For the text-containing cell, return its midpoint in (x, y) coordinate format. 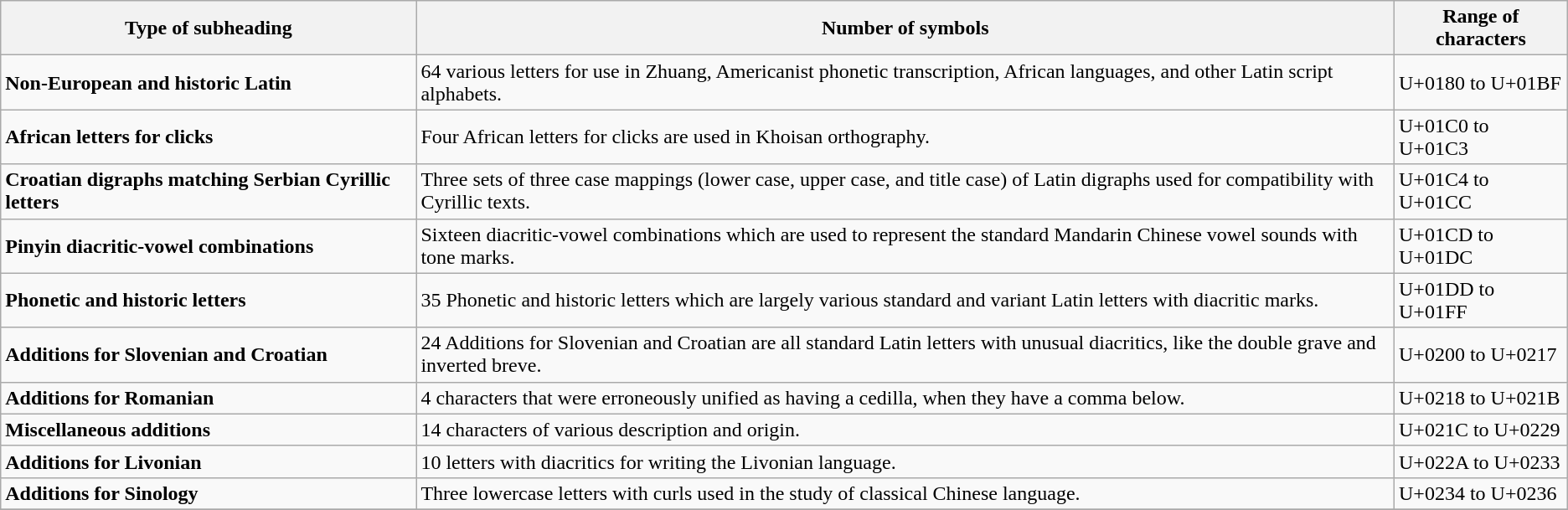
U+0234 to U+0236 (1481, 493)
Sixteen diacritic-vowel combinations which are used to represent the standard Mandarin Chinese vowel sounds with tone marks. (905, 246)
Additions for Sinology (209, 493)
Three sets of three case mappings (lower case, upper case, and title case) of Latin digraphs used for compatibility with Cyrillic texts. (905, 191)
U+0218 to U+021B (1481, 398)
Additions for Romanian (209, 398)
U+0200 to U+0217 (1481, 355)
Three lowercase letters with curls used in the study of classical Chinese language. (905, 493)
64 various letters for use in Zhuang, Americanist phonetic transcription, African languages, and other Latin script alphabets. (905, 82)
Miscellaneous additions (209, 430)
U+01CD to U+01DC (1481, 246)
Croatian digraphs matching Serbian Cyrillic letters (209, 191)
U+01C0 to U+01C3 (1481, 137)
14 characters of various description and origin. (905, 430)
Type of subheading (209, 28)
U+01DD to U+01FF (1481, 300)
Range of characters (1481, 28)
U+022A to U+0233 (1481, 461)
Additions for Slovenian and Croatian (209, 355)
U+0180 to U+01BF (1481, 82)
U+021C to U+0229 (1481, 430)
Additions for Livonian (209, 461)
African letters for clicks (209, 137)
Four African letters for clicks are used in Khoisan orthography. (905, 137)
Phonetic and historic letters (209, 300)
Pinyin diacritic-vowel combinations (209, 246)
Non-European and historic Latin (209, 82)
4 characters that were erroneously unified as having a cedilla, when they have a comma below. (905, 398)
U+01C4 to U+01CC (1481, 191)
Number of symbols (905, 28)
24 Additions for Slovenian and Croatian are all standard Latin letters with unusual diacritics, like the double grave and inverted breve. (905, 355)
35 Phonetic and historic letters which are largely various standard and variant Latin letters with diacritic marks. (905, 300)
10 letters with diacritics for writing the Livonian language. (905, 461)
